From the cell containing the given text, extract its center point as (x, y) coordinate. 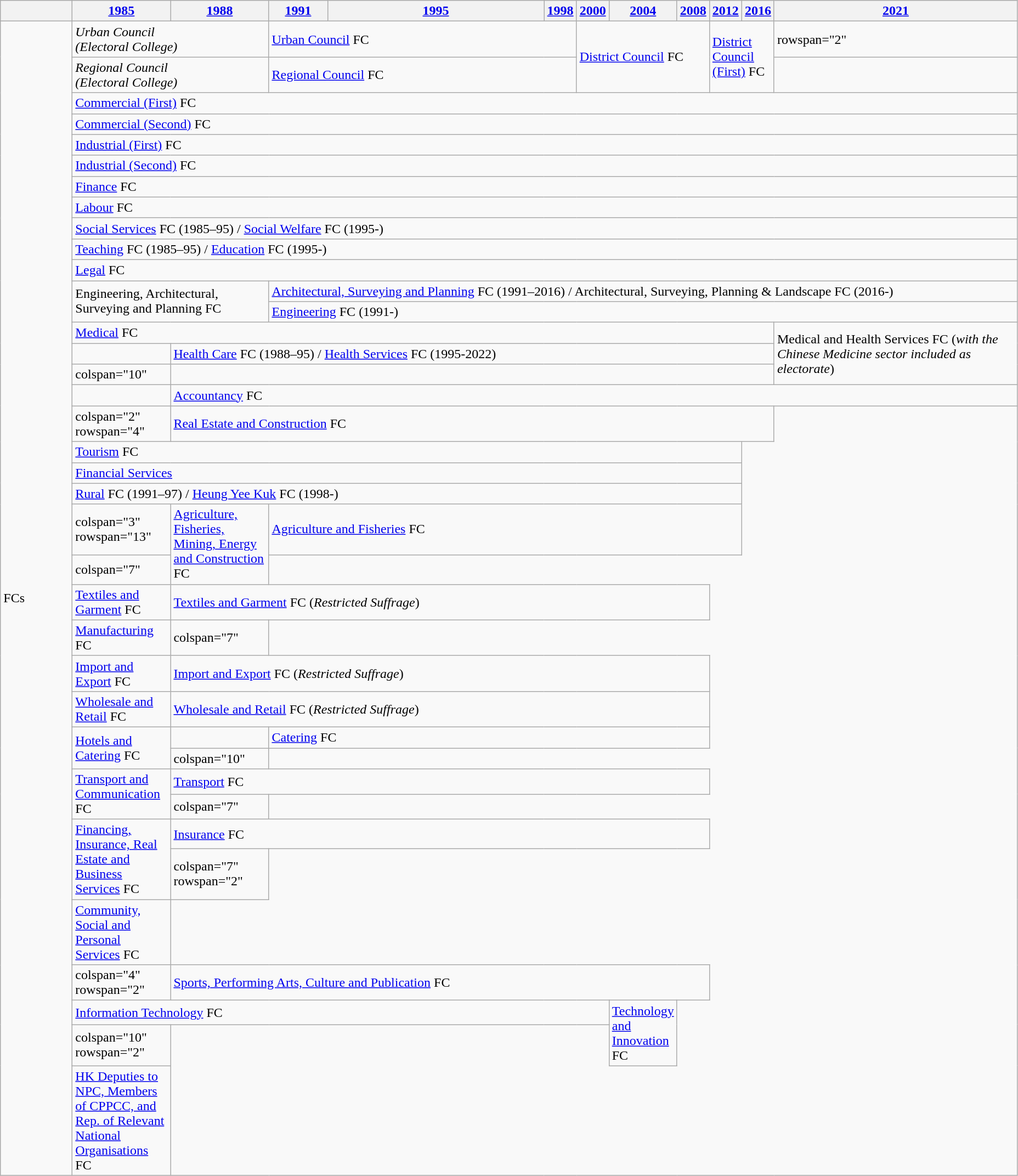
2004 (643, 11)
Hotels and Catering FC (122, 748)
Industrial (First) FC (545, 145)
colspan="7" rowspan="2" (219, 874)
Accountancy FC (594, 395)
Commercial (Second) FC (545, 124)
FCs (36, 598)
Information Technology FC (341, 1013)
Social Services FC (1985–95) / Social Welfare FC (1995-) (545, 228)
Manufacturing FC (122, 637)
2000 (592, 11)
Tourism FC (407, 452)
colspan="3" rowspan="13" (122, 529)
colspan="2" rowspan="4" (122, 423)
colspan="10" rowspan="2" (122, 1045)
rowspan="2" (895, 39)
1991 (298, 11)
1998 (561, 11)
2021 (895, 11)
HK Deputies to NPC, Members of CPPCC, and Rep. of Relevant National Organisations FC (122, 1121)
Financial Services (407, 473)
1985 (122, 11)
Agriculture, Fisheries, Mining, Energy and Construction FC (219, 544)
2012 (725, 11)
Insurance FC (440, 834)
Textiles and Garment FC (122, 602)
Medical and Health Services FC (with the Chinese Medicine sector included as electorate) (895, 354)
Import and Export FC (Restricted Suffrage) (440, 674)
2008 (693, 11)
Agriculture and Fisheries FC (505, 529)
Urban Council FC (422, 39)
Medical FC (423, 333)
Technology and Innovation FC (643, 1033)
Transport and Communication FC (122, 794)
Labour FC (545, 207)
Real Estate and Construction FC (473, 423)
Finance FC (545, 186)
District Council (First) FC (742, 57)
District Council FC (643, 57)
Urban Council(Electoral College) (171, 39)
Engineering FC (1991-) (643, 312)
Industrial (Second) FC (545, 166)
1988 (219, 11)
Architectural, Surveying and Planning FC (1991–2016) / Architectural, Surveying, Planning & Landscape FC (2016-) (643, 291)
Catering FC (489, 737)
Health Care FC (1988–95) / Health Services FC (1995-2022) (473, 354)
Regional Council(Electoral College) (171, 75)
colspan="4" rowspan="2" (122, 983)
Engineering, Architectural, Surveying and Planning FC (171, 302)
Transport FC (440, 782)
Rural FC (1991–97) / Heung Yee Kuk FC (1998-) (407, 494)
Wholesale and Retail FC (122, 709)
Financing, Insurance, Real Estate and Business Services FC (122, 860)
Wholesale and Retail FC (Restricted Suffrage) (440, 709)
2016 (758, 11)
Community, Social and Personal Services FC (122, 932)
Teaching FC (1985–95) / Education FC (1995-) (545, 249)
Legal FC (545, 270)
Regional Council FC (422, 75)
Textiles and Garment FC (Restricted Suffrage) (440, 602)
1995 (436, 11)
Sports, Performing Arts, Culture and Publication FC (440, 983)
Commercial (First) FC (545, 103)
Import and Export FC (122, 674)
